Find where the given text appears and provide that cell's center as [x, y] coordinate. 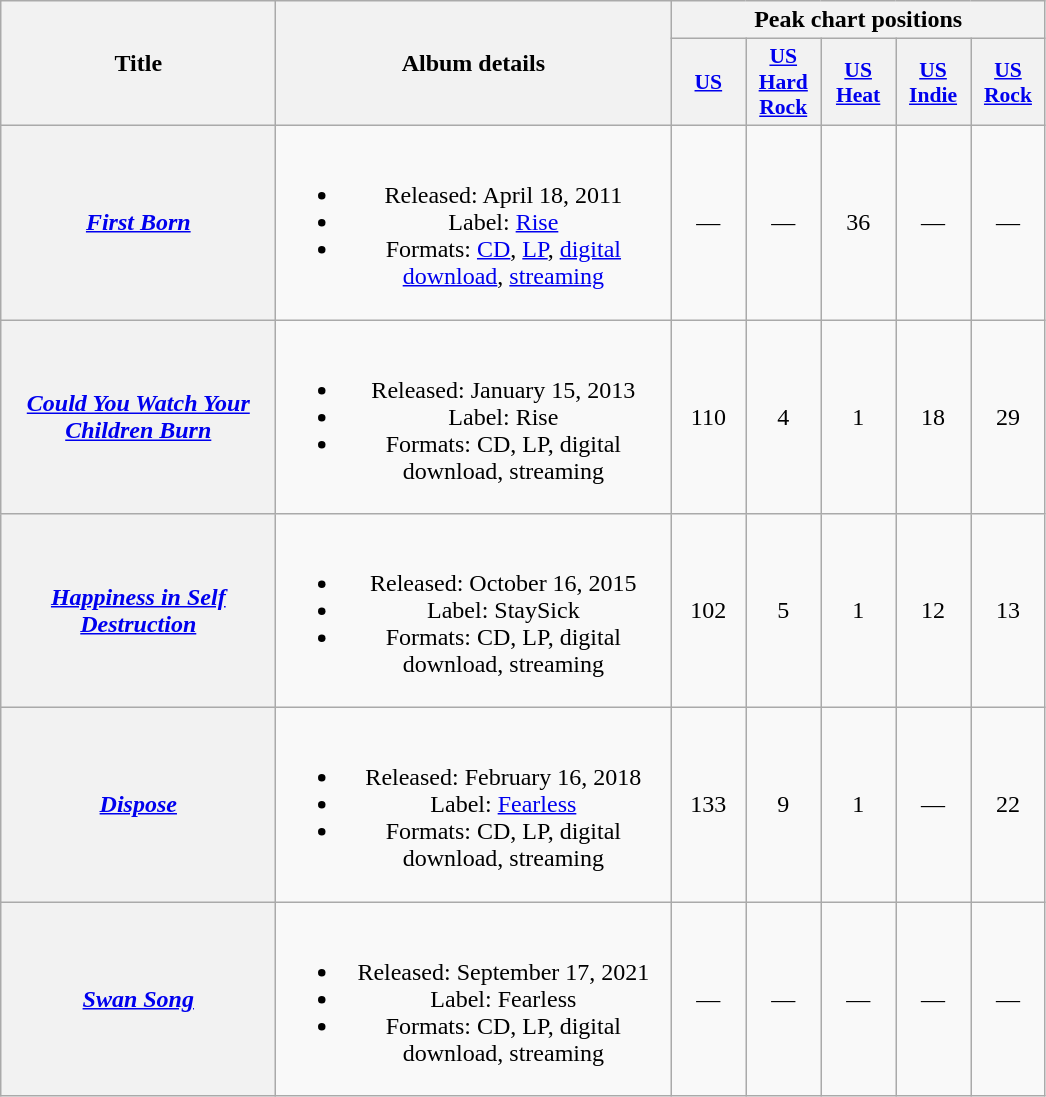
Peak chart positions [858, 20]
18 [934, 417]
102 [708, 611]
9 [784, 805]
US [708, 82]
Title [138, 64]
22 [1008, 805]
Happiness in Self Destruction [138, 611]
5 [784, 611]
Released: September 17, 2021Label: FearlessFormats: CD, LP, digital download, streaming [474, 999]
Released: January 15, 2013Label: RiseFormats: CD, LP, digital download, streaming [474, 417]
13 [1008, 611]
First Born [138, 222]
29 [1008, 417]
Album details [474, 64]
USHard Rock [784, 82]
4 [784, 417]
110 [708, 417]
Released: April 18, 2011Label: RiseFormats: CD, LP, digital download, streaming [474, 222]
USIndie [934, 82]
12 [934, 611]
Released: October 16, 2015Label: StaySickFormats: CD, LP, digital download, streaming [474, 611]
Could You Watch Your Children Burn [138, 417]
Dispose [138, 805]
Swan Song [138, 999]
USHeat [858, 82]
133 [708, 805]
Released: February 16, 2018Label: FearlessFormats: CD, LP, digital download, streaming [474, 805]
36 [858, 222]
USRock [1008, 82]
